Find where the given text appears and provide that cell's center as [X, Y] coordinate. 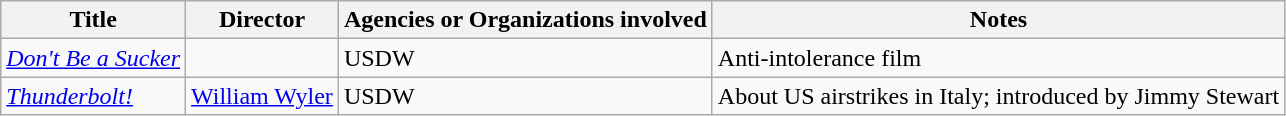
William Wyler [262, 96]
Anti-intolerance film [998, 58]
Agencies or Organizations involved [525, 20]
About US airstrikes in Italy; introduced by Jimmy Stewart [998, 96]
Director [262, 20]
Don't Be a Sucker [94, 58]
Thunderbolt! [94, 96]
Notes [998, 20]
Title [94, 20]
